Return the (X, Y) coordinate for the center point of the cell that contains the specified text.  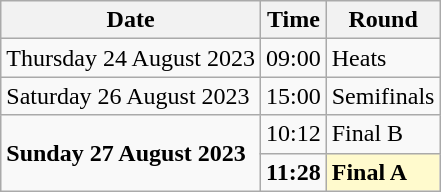
Sunday 27 August 2023 (131, 153)
Time (293, 20)
Final A (383, 172)
Heats (383, 58)
10:12 (293, 134)
11:28 (293, 172)
15:00 (293, 96)
Semifinals (383, 96)
Date (131, 20)
Saturday 26 August 2023 (131, 96)
Round (383, 20)
Final B (383, 134)
Thursday 24 August 2023 (131, 58)
09:00 (293, 58)
